Locate the cell with the specified text and output its [x, y] center coordinate. 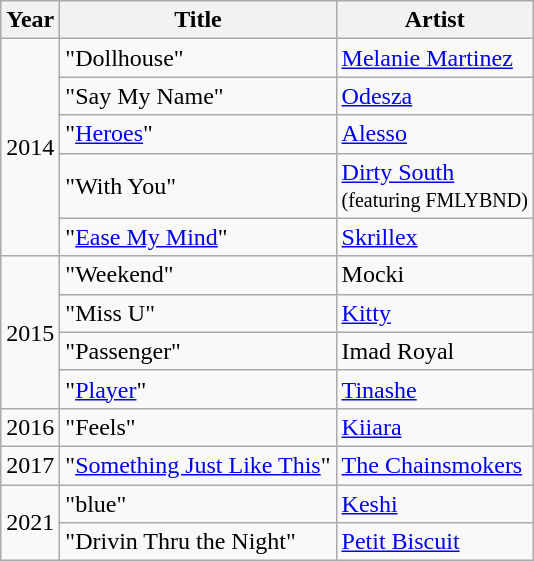
2021 [30, 522]
2016 [30, 427]
"Ease My Mind" [198, 237]
Imad Royal [434, 351]
"Miss U" [198, 313]
Title [198, 20]
"With You" [198, 186]
"Drivin Thru the Night" [198, 542]
"Feels" [198, 427]
Kitty [434, 313]
"Dollhouse" [198, 58]
Year [30, 20]
"blue" [198, 503]
2017 [30, 465]
Dirty South (featuring FMLYBND) [434, 186]
"Say My Name" [198, 96]
Artist [434, 20]
2015 [30, 332]
Alesso [434, 134]
2014 [30, 148]
Keshi [434, 503]
"Weekend" [198, 275]
The Chainsmokers [434, 465]
"Heroes" [198, 134]
Mocki [434, 275]
Petit Biscuit [434, 542]
"Something Just Like This" [198, 465]
Tinashe [434, 389]
Kiiara [434, 427]
Melanie Martinez [434, 58]
Skrillex [434, 237]
"Passenger" [198, 351]
Odesza [434, 96]
"Player" [198, 389]
